Pinpoint the cell where the given text exists, returning its [X, Y] midpoint coordinate. 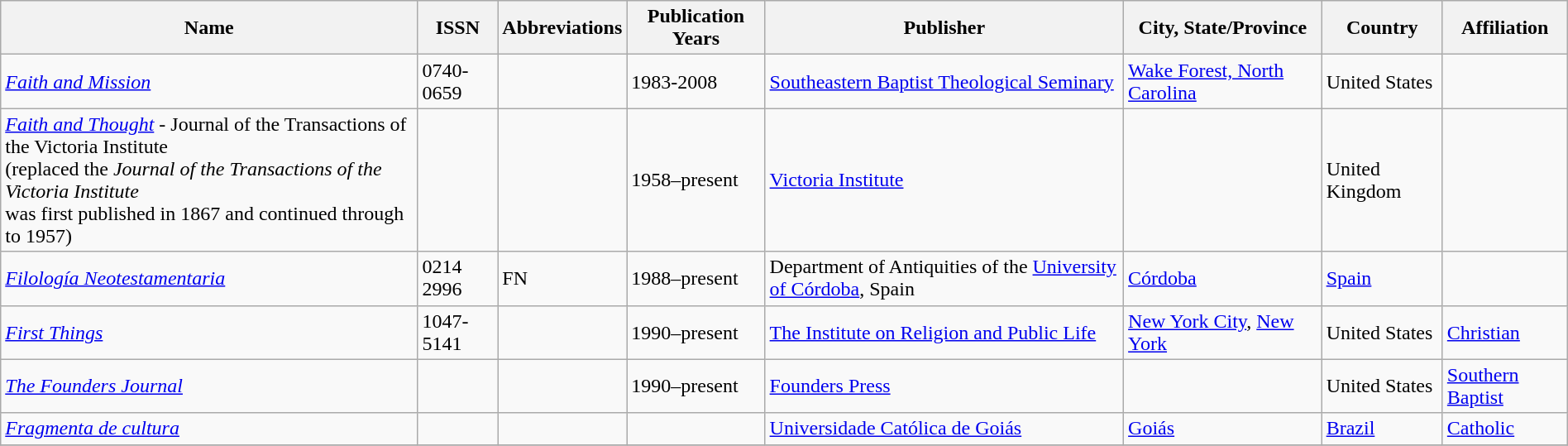
Founders Press [944, 386]
United Kingdom [1382, 180]
New York City, New York [1223, 333]
Southeastern Baptist Theological Seminary [944, 81]
1047-5141 [458, 333]
0740-0659 [458, 81]
The Institute on Religion and Public Life [944, 333]
Córdoba [1223, 278]
Goiás [1223, 429]
Name [209, 28]
Victoria Institute [944, 180]
Faith and Mission [209, 81]
Filología Neotestamentaria [209, 278]
Publisher [944, 28]
ISSN [458, 28]
Affiliation [1505, 28]
First Things [209, 333]
0214 2996 [458, 278]
Christian [1505, 333]
Universidade Católica de Goiás [944, 429]
Wake Forest, North Carolina [1223, 81]
Brazil [1382, 429]
Spain [1382, 278]
1983-2008 [696, 81]
Abbreviations [562, 28]
1958–present [696, 180]
Catholic [1505, 429]
Department of Antiquities of the University of Córdoba, Spain [944, 278]
1988–present [696, 278]
Publication Years [696, 28]
Fragmenta de cultura [209, 429]
Country [1382, 28]
The Founders Journal [209, 386]
Southern Baptist [1505, 386]
FN [562, 278]
City, State/Province [1223, 28]
